Output the (X, Y) coordinate of the center of the cell containing the given text.  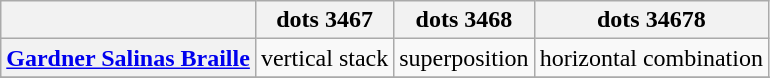
horizontal combination (651, 58)
superposition (464, 58)
dots 34678 (651, 20)
dots 3468 (464, 20)
dots 3467 (324, 20)
vertical stack (324, 58)
Gardner Salinas Braille (128, 58)
